Pinpoint the cell where the given text exists, returning its (X, Y) midpoint coordinate. 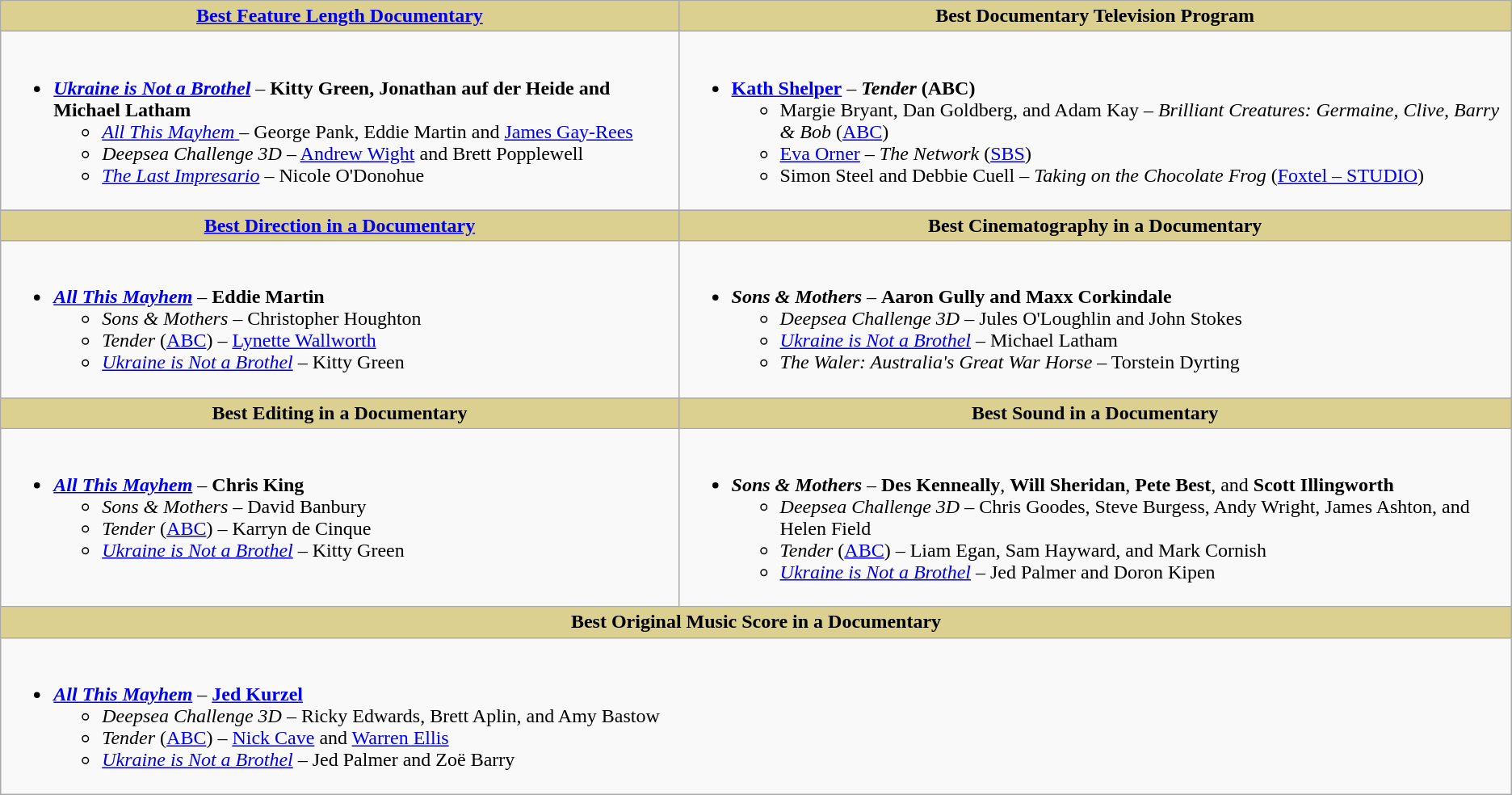
Best Original Music Score in a Documentary (756, 622)
Best Documentary Television Program (1095, 16)
Best Sound in a Documentary (1095, 413)
All This Mayhem – Chris KingSons & Mothers – David BanburyTender (ABC) – Karryn de CinqueUkraine is Not a Brothel – Kitty Green (339, 517)
Best Feature Length Documentary (339, 16)
Best Cinematography in a Documentary (1095, 225)
Best Direction in a Documentary (339, 225)
All This Mayhem – Eddie MartinSons & Mothers – Christopher HoughtonTender (ABC) – Lynette WallworthUkraine is Not a Brothel – Kitty Green (339, 319)
Best Editing in a Documentary (339, 413)
